Locate the cell with the specified text and output its [x, y] center coordinate. 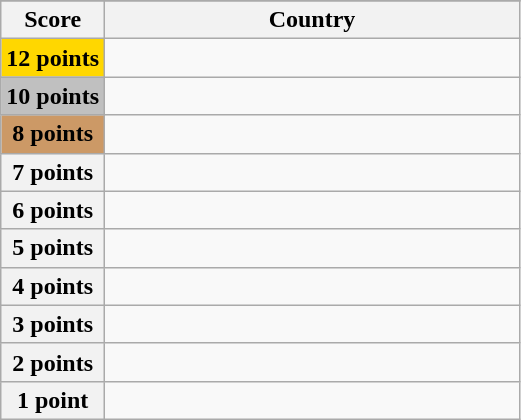
6 points [53, 210]
4 points [53, 286]
10 points [53, 96]
Country [312, 20]
1 point [53, 400]
3 points [53, 324]
2 points [53, 362]
Score [53, 20]
8 points [53, 134]
5 points [53, 248]
12 points [53, 58]
7 points [53, 172]
